For the text-containing cell, return its midpoint in [X, Y] coordinate format. 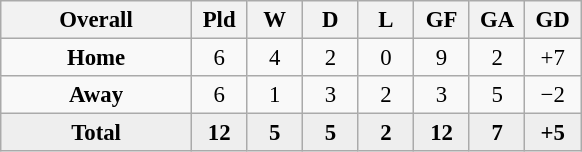
7 [497, 133]
L [386, 20]
1 [275, 95]
Overall [96, 20]
+7 [553, 58]
−2 [553, 95]
D [331, 20]
9 [442, 58]
0 [386, 58]
4 [275, 58]
GD [553, 20]
Home [96, 58]
Away [96, 95]
W [275, 20]
GA [497, 20]
+5 [553, 133]
GF [442, 20]
Pld [219, 20]
Total [96, 133]
